Scan for the cell matching the given text and deliver its (X, Y) coordinate at center. 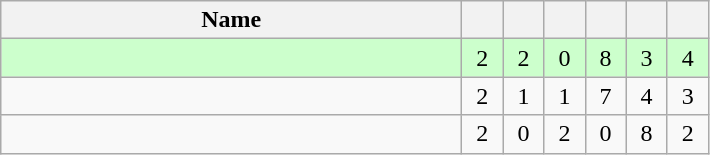
7 (606, 96)
Name (232, 20)
